From the cell containing the given text, extract its center point as [x, y] coordinate. 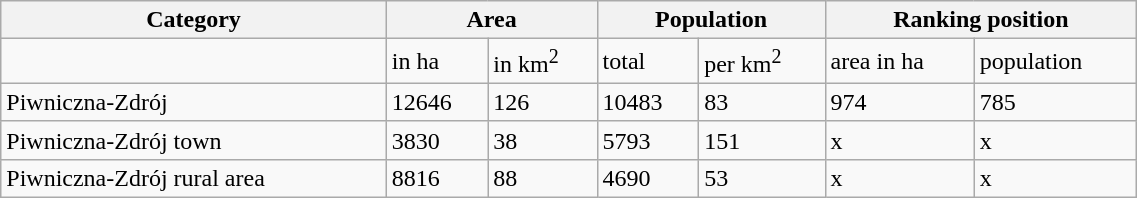
974 [900, 102]
10483 [648, 102]
in km2 [542, 62]
Piwniczna-Zdrój rural area [194, 178]
8816 [437, 178]
53 [762, 178]
Piwniczna-Zdrój town [194, 140]
population [1056, 62]
38 [542, 140]
Ranking position [981, 20]
126 [542, 102]
151 [762, 140]
total [648, 62]
83 [762, 102]
4690 [648, 178]
88 [542, 178]
785 [1056, 102]
Population [711, 20]
12646 [437, 102]
Piwniczna-Zdrój [194, 102]
Category [194, 20]
area in ha [900, 62]
in ha [437, 62]
per km2 [762, 62]
3830 [437, 140]
Area [492, 20]
5793 [648, 140]
